Determine the [x, y] coordinate at the center of the cell enclosing the given text.  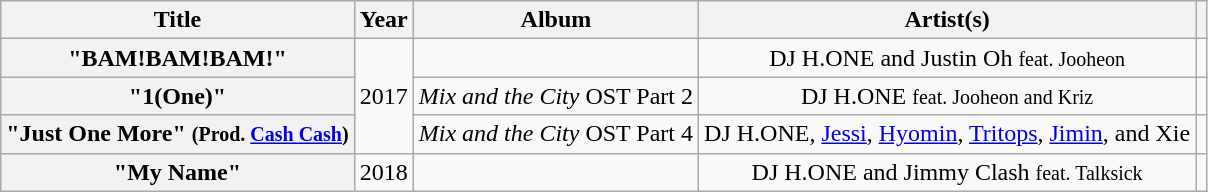
2018 [384, 172]
Mix and the City OST Part 2 [556, 96]
"My Name" [178, 172]
Album [556, 20]
DJ H.ONE and Jimmy Clash feat. Talksick [948, 172]
Mix and the City OST Part 4 [556, 134]
Artist(s) [948, 20]
"Just One More" (Prod. Cash Cash) [178, 134]
"BAM!BAM!BAM!" [178, 58]
"1(One)" [178, 96]
Title [178, 20]
DJ H.ONE, Jessi, Hyomin, Tritops, Jimin, and Xie [948, 134]
2017 [384, 96]
DJ H.ONE and Justin Oh feat. Jooheon [948, 58]
DJ H.ONE feat. Jooheon and Kriz [948, 96]
Year [384, 20]
